Scan for the cell matching the given text and deliver its [x, y] coordinate at center. 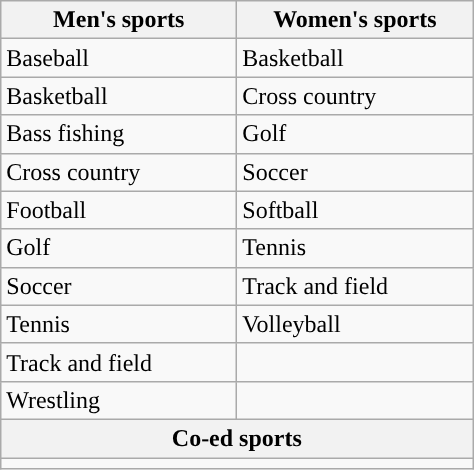
Men's sports [119, 20]
Football [119, 210]
Co-ed sports [237, 438]
Volleyball [355, 324]
Softball [355, 210]
Baseball [119, 58]
Wrestling [119, 400]
Bass fishing [119, 134]
Women's sports [355, 20]
